From the cell containing the given text, extract its center point as [X, Y] coordinate. 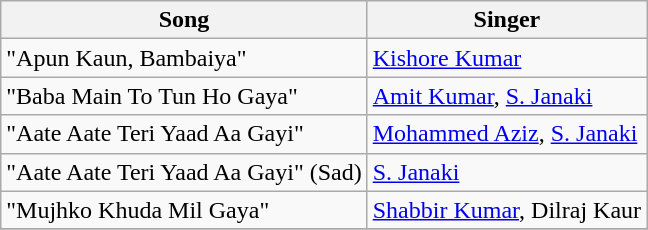
"Mujhko Khuda Mil Gaya" [184, 210]
Singer [506, 20]
"Baba Main To Tun Ho Gaya" [184, 96]
Mohammed Aziz, S. Janaki [506, 134]
Song [184, 20]
"Aate Aate Teri Yaad Aa Gayi" [184, 134]
Amit Kumar, S. Janaki [506, 96]
"Apun Kaun, Bambaiya" [184, 58]
Kishore Kumar [506, 58]
"Aate Aate Teri Yaad Aa Gayi" (Sad) [184, 172]
Shabbir Kumar, Dilraj Kaur [506, 210]
S. Janaki [506, 172]
